Detect which cell encompasses the target text, then output its (x, y) center coordinate. 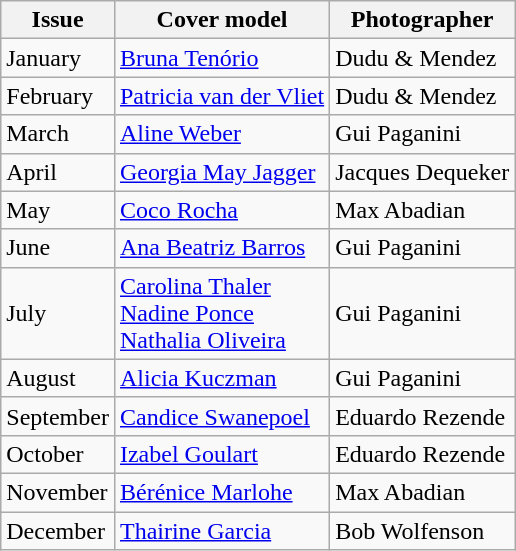
August (58, 378)
Izabel Goulart (222, 454)
February (58, 96)
October (58, 454)
November (58, 492)
April (58, 172)
Georgia May Jagger (222, 172)
Carolina ThalerNadine PonceNathalia Oliveira (222, 313)
Coco Rocha (222, 210)
June (58, 248)
January (58, 58)
May (58, 210)
Issue (58, 20)
Cover model (222, 20)
Candice Swanepoel (222, 416)
Bob Wolfenson (422, 531)
Bruna Tenório (222, 58)
September (58, 416)
Bérénice Marlohe (222, 492)
July (58, 313)
Photographer (422, 20)
Thairine Garcia (222, 531)
March (58, 134)
Jacques Dequeker (422, 172)
Patricia van der Vliet (222, 96)
December (58, 531)
Alicia Kuczman (222, 378)
Ana Beatriz Barros (222, 248)
Aline Weber (222, 134)
